Identify which cell holds the provided text, then report its [X, Y] central coordinate. 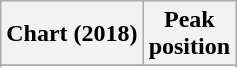
Peak position [189, 34]
Chart (2018) [72, 34]
